Return the (x, y) coordinate for the center point of the cell that contains the specified text.  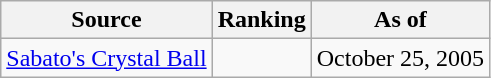
October 25, 2005 (400, 58)
As of (400, 20)
Sabato's Crystal Ball (106, 58)
Source (106, 20)
Ranking (262, 20)
